Return [X, Y] of the center of cell containing provided text 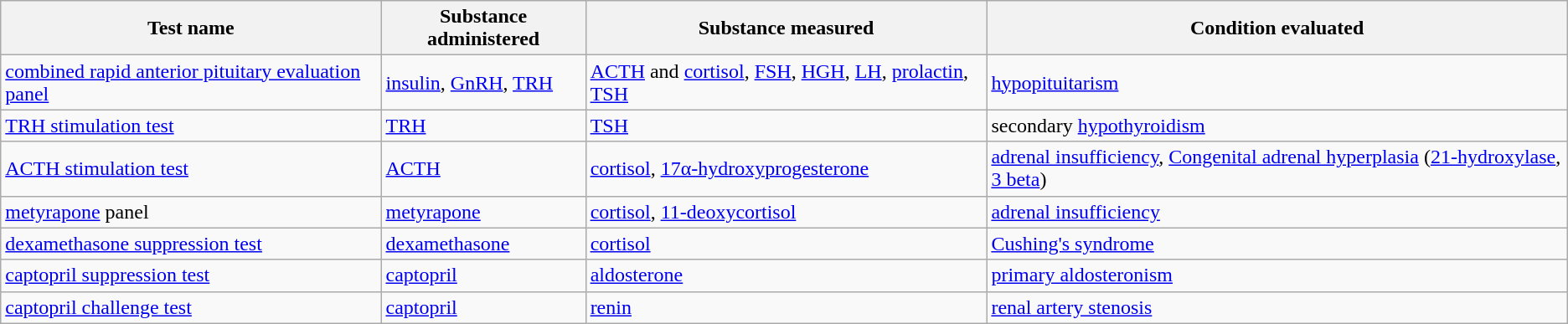
TRH stimulation test [191, 126]
adrenal insufficiency [1277, 212]
dexamethasone [483, 244]
Test name [191, 28]
Substance measured [786, 28]
metyrapone [483, 212]
ACTH stimulation test [191, 169]
insulin, GnRH, TRH [483, 82]
secondary hypothyroidism [1277, 126]
Substance administered [483, 28]
Cushing's syndrome [1277, 244]
primary aldosteronism [1277, 275]
TSH [786, 126]
ACTH and cortisol, FSH, HGH, LH, prolactin, TSH [786, 82]
hypopituitarism [1277, 82]
ACTH [483, 169]
cortisol, 11-deoxycortisol [786, 212]
cortisol, 17α-hydroxyprogesterone [786, 169]
captopril challenge test [191, 307]
renal artery stenosis [1277, 307]
Condition evaluated [1277, 28]
combined rapid anterior pituitary evaluation panel [191, 82]
cortisol [786, 244]
aldosterone [786, 275]
metyrapone panel [191, 212]
TRH [483, 126]
renin [786, 307]
dexamethasone suppression test [191, 244]
captopril suppression test [191, 275]
adrenal insufficiency, Congenital adrenal hyperplasia (21-hydroxylase, 3 beta) [1277, 169]
